Find where the given text appears and provide that cell's center as (X, Y) coordinate. 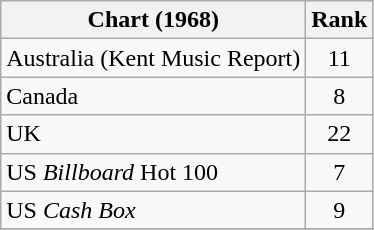
22 (340, 134)
Rank (340, 20)
Australia (Kent Music Report) (154, 58)
UK (154, 134)
Chart (1968) (154, 20)
7 (340, 172)
Canada (154, 96)
US Cash Box (154, 210)
9 (340, 210)
11 (340, 58)
US Billboard Hot 100 (154, 172)
8 (340, 96)
